Detect which cell encompasses the target text, then output its (X, Y) center coordinate. 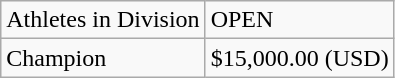
Champion (103, 58)
$15,000.00 (USD) (300, 58)
Athletes in Division (103, 20)
OPEN (300, 20)
